Return the (X, Y) coordinate for the center point of the cell that contains the specified text.  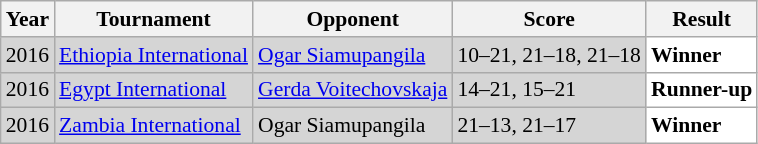
10–21, 21–18, 21–18 (549, 55)
14–21, 15–21 (549, 90)
Year (28, 19)
Tournament (154, 19)
Runner-up (702, 90)
Ethiopia International (154, 55)
Zambia International (154, 126)
Score (549, 19)
Egypt International (154, 90)
Gerda Voitechovskaja (352, 90)
Result (702, 19)
Opponent (352, 19)
21–13, 21–17 (549, 126)
